Return the [x, y] coordinate for the center point of the cell that contains the specified text.  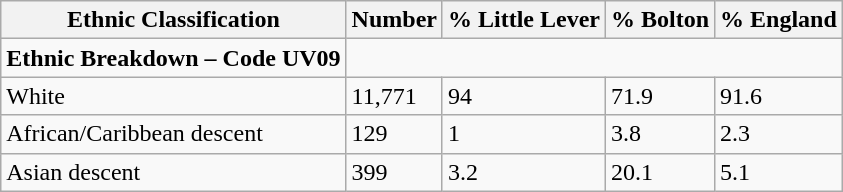
20.1 [660, 172]
129 [394, 134]
Number [394, 20]
% Bolton [660, 20]
2.3 [779, 134]
Ethnic Classification [174, 20]
5.1 [779, 172]
1 [524, 134]
3.2 [524, 172]
3.8 [660, 134]
White [174, 96]
% Little Lever [524, 20]
399 [394, 172]
91.6 [779, 96]
94 [524, 96]
71.9 [660, 96]
Ethnic Breakdown – Code UV09 [174, 58]
11,771 [394, 96]
% England [779, 20]
African/Caribbean descent [174, 134]
Asian descent [174, 172]
